Return the (X, Y) coordinate for the center point of the cell that contains the specified text.  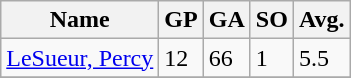
66 (226, 58)
GA (226, 20)
LeSueur, Percy (80, 58)
1 (272, 58)
5.5 (322, 58)
Name (80, 20)
12 (181, 58)
Avg. (322, 20)
SO (272, 20)
GP (181, 20)
